Locate the cell with the specified text and output its (X, Y) center coordinate. 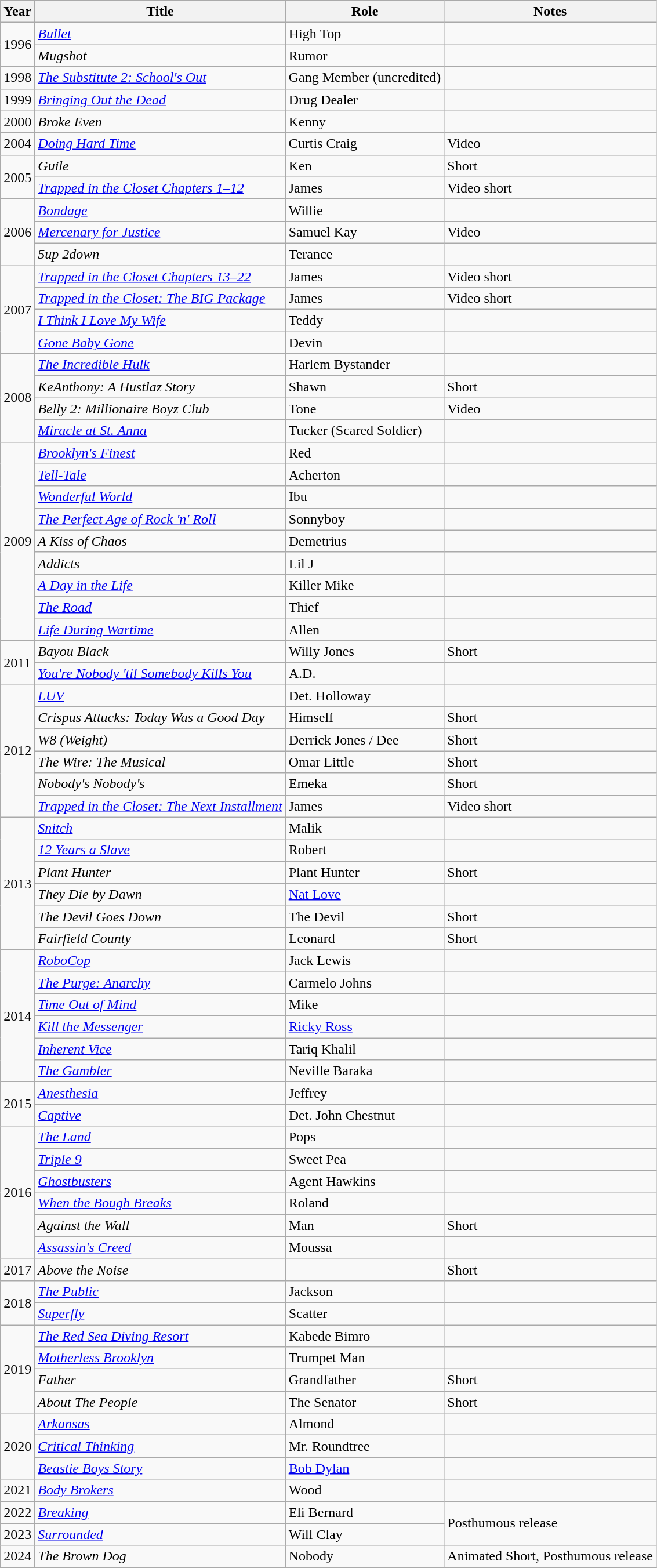
When the Bough Breaks (160, 1203)
Omar Little (365, 762)
Triple 9 (160, 1159)
2017 (17, 1269)
Snitch (160, 828)
Bullet (160, 34)
2022 (17, 1512)
Teddy (365, 321)
2005 (17, 177)
LUV (160, 696)
Time Out of Mind (160, 1005)
2000 (17, 122)
Acherton (365, 475)
Wood (365, 1490)
Posthumous release (550, 1523)
Addicts (160, 563)
The Senator (365, 1402)
Neville Baraka (365, 1071)
Ghostbusters (160, 1181)
Kabede Bimro (365, 1335)
Malik (365, 828)
Eli Bernard (365, 1512)
2019 (17, 1369)
2008 (17, 398)
High Top (365, 34)
Rumor (365, 56)
2015 (17, 1104)
Mike (365, 1005)
Anesthesia (160, 1093)
The Substitute 2: School's Out (160, 78)
The Devil Goes Down (160, 916)
Devin (365, 343)
2020 (17, 1446)
Nat Love (365, 894)
Gang Member (uncredited) (365, 78)
Inherent Vice (160, 1049)
The Purge: Anarchy (160, 983)
Body Brokers (160, 1490)
Himself (365, 718)
2023 (17, 1534)
Shawn (365, 387)
Ken (365, 166)
Terance (365, 254)
Superfly (160, 1313)
Motherless Brooklyn (160, 1358)
Tucker (Scared Soldier) (365, 431)
Trapped in the Closet: The BIG Package (160, 299)
The Wire: The Musical (160, 762)
Mercenary for Justice (160, 232)
Breaking (160, 1512)
Notes (550, 12)
Allen (365, 629)
2009 (17, 542)
2021 (17, 1490)
Nobody (365, 1556)
Trumpet Man (365, 1358)
2007 (17, 310)
Role (365, 12)
2016 (17, 1192)
Man (365, 1225)
The Incredible Hulk (160, 365)
About The People (160, 1402)
A Kiss of Chaos (160, 541)
Wonderful World (160, 497)
1999 (17, 100)
Will Clay (365, 1534)
Det. Holloway (365, 696)
Surrounded (160, 1534)
They Die by Dawn (160, 894)
Red (365, 453)
Willie (365, 210)
Carmelo Johns (365, 983)
Beastie Boys Story (160, 1468)
12 Years a Slave (160, 850)
The Brown Dog (160, 1556)
RoboCop (160, 960)
Gone Baby Gone (160, 343)
Broke Even (160, 122)
Kill the Messenger (160, 1027)
Crispus Attucks: Today Was a Good Day (160, 718)
Scatter (365, 1313)
2024 (17, 1556)
Leonard (365, 938)
Guile (160, 166)
Jeffrey (365, 1093)
The Red Sea Diving Resort (160, 1335)
Curtis Craig (365, 144)
The Devil (365, 916)
Year (17, 12)
Harlem Bystander (365, 365)
The Land (160, 1137)
A Day in the Life (160, 585)
5up 2down (160, 254)
Trapped in the Closet Chapters 1–12 (160, 188)
Grandfather (365, 1380)
Pops (365, 1137)
2014 (17, 1015)
2011 (17, 663)
2006 (17, 232)
Above the Noise (160, 1269)
Mr. Roundtree (365, 1446)
Fairfield County (160, 938)
The Gambler (160, 1071)
1998 (17, 78)
Bayou Black (160, 652)
Life During Wartime (160, 629)
1996 (17, 45)
Thief (365, 607)
Samuel Kay (365, 232)
Critical Thinking (160, 1446)
The Road (160, 607)
Animated Short, Posthumous release (550, 1556)
W8 (Weight) (160, 740)
Tone (365, 409)
Demetrius (365, 541)
Lil J (365, 563)
2013 (17, 883)
Ricky Ross (365, 1027)
Arkansas (160, 1424)
Det. John Chestnut (365, 1115)
The Perfect Age of Rock 'n' Roll (160, 519)
Robert (365, 850)
Tariq Khalil (365, 1049)
Belly 2: Millionaire Boyz Club (160, 409)
Father (160, 1380)
Mugshot (160, 56)
2018 (17, 1302)
You're Nobody 'til Somebody Kills You (160, 674)
Against the Wall (160, 1225)
Tell-Tale (160, 475)
Derrick Jones / Dee (365, 740)
Bondage (160, 210)
Drug Dealer (365, 100)
The Public (160, 1291)
Emeka (365, 784)
Trapped in the Closet: The Next Installment (160, 806)
KeAnthony: A Hustlaz Story (160, 387)
2004 (17, 144)
Brooklyn's Finest (160, 453)
Bob Dylan (365, 1468)
I Think I Love My Wife (160, 321)
Jackson (365, 1291)
Almond (365, 1424)
2012 (17, 751)
Assassin's Creed (160, 1247)
Miracle at St. Anna (160, 431)
Trapped in the Closet Chapters 13–22 (160, 277)
A.D. (365, 674)
Captive (160, 1115)
Willy Jones (365, 652)
Nobody's Nobody's (160, 784)
Ibu (365, 497)
Roland (365, 1203)
Title (160, 12)
Sonnyboy (365, 519)
Kenny (365, 122)
Sweet Pea (365, 1159)
Killer Mike (365, 585)
Moussa (365, 1247)
Agent Hawkins (365, 1181)
Doing Hard Time (160, 144)
Jack Lewis (365, 960)
Bringing Out the Dead (160, 100)
